Search for the cell housing the specified text and yield its [x, y] center coordinate. 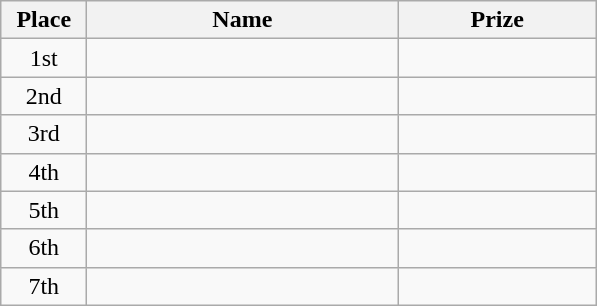
1st [44, 58]
Name [242, 20]
2nd [44, 96]
7th [44, 286]
3rd [44, 134]
4th [44, 172]
5th [44, 210]
6th [44, 248]
Place [44, 20]
Prize [498, 20]
